For the text-containing cell, return its midpoint in (x, y) coordinate format. 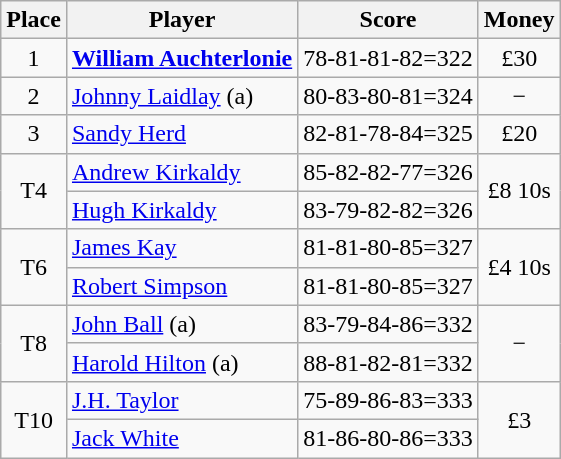
85-82-82-77=326 (388, 172)
Sandy Herd (182, 134)
88-81-82-81=332 (388, 362)
2 (34, 96)
Score (388, 20)
T4 (34, 191)
3 (34, 134)
£30 (519, 58)
1 (34, 58)
80-83-80-81=324 (388, 96)
J.H. Taylor (182, 400)
83-79-82-82=326 (388, 210)
£4 10s (519, 267)
Johnny Laidlay (a) (182, 96)
Harold Hilton (a) (182, 362)
82-81-78-84=325 (388, 134)
£3 (519, 419)
83-79-84-86=332 (388, 324)
T6 (34, 267)
81-86-80-86=333 (388, 438)
Jack White (182, 438)
Place (34, 20)
T10 (34, 419)
Hugh Kirkaldy (182, 210)
£20 (519, 134)
78-81-81-82=322 (388, 58)
James Kay (182, 248)
T8 (34, 343)
William Auchterlonie (182, 58)
£8 10s (519, 191)
Player (182, 20)
75-89-86-83=333 (388, 400)
John Ball (a) (182, 324)
Money (519, 20)
Robert Simpson (182, 286)
Andrew Kirkaldy (182, 172)
